Provide the (X, Y) coordinate of the cell's center where the given text is located.  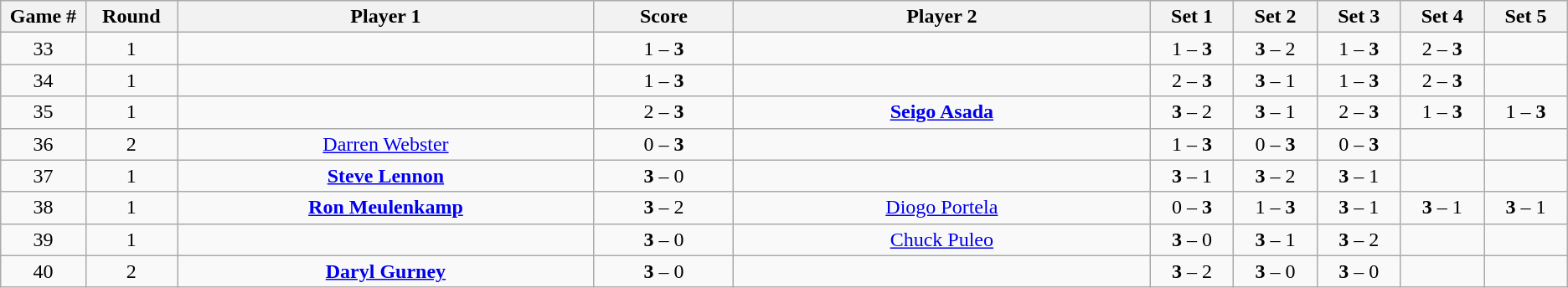
Game # (44, 17)
36 (44, 144)
Player 2 (941, 17)
Ron Meulenkamp (386, 208)
Diogo Portela (941, 208)
Set 3 (1359, 17)
Darren Webster (386, 144)
35 (44, 112)
34 (44, 80)
40 (44, 271)
Daryl Gurney (386, 271)
37 (44, 176)
Chuck Puleo (941, 239)
Score (663, 17)
38 (44, 208)
39 (44, 239)
Player 1 (386, 17)
Set 1 (1192, 17)
Round (131, 17)
33 (44, 49)
Set 4 (1442, 17)
Seigo Asada (941, 112)
Set 2 (1276, 17)
Steve Lennon (386, 176)
Set 5 (1526, 17)
